From the cell containing the given text, extract its center point as (X, Y) coordinate. 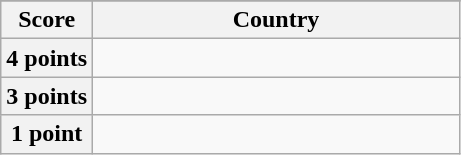
3 points (47, 96)
Score (47, 20)
4 points (47, 58)
Country (276, 20)
1 point (47, 134)
